Locate the cell with the specified text and output its (X, Y) center coordinate. 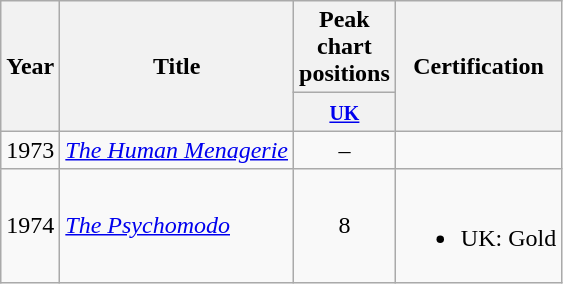
Year (30, 66)
Title (177, 66)
1974 (30, 226)
8 (345, 226)
1973 (30, 150)
UK (345, 112)
The Human Menagerie (177, 150)
UK: Gold (478, 226)
– (345, 150)
The Psychomodo (177, 226)
Certification (478, 66)
Peak chart positions (345, 47)
